Detect which cell encompasses the target text, then output its (X, Y) center coordinate. 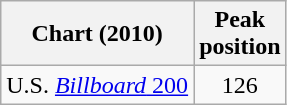
126 (240, 85)
U.S. Billboard 200 (98, 85)
Chart (2010) (98, 34)
Peakposition (240, 34)
